Provide the (X, Y) coordinate of the cell's center where the given text is located.  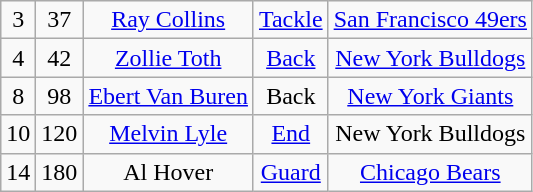
Guard (290, 172)
Chicago Bears (430, 172)
Tackle (290, 20)
3 (18, 20)
42 (60, 58)
120 (60, 134)
180 (60, 172)
4 (18, 58)
37 (60, 20)
Ebert Van Buren (168, 96)
8 (18, 96)
New York Giants (430, 96)
Ray Collins (168, 20)
End (290, 134)
San Francisco 49ers (430, 20)
Zollie Toth (168, 58)
10 (18, 134)
14 (18, 172)
Melvin Lyle (168, 134)
Al Hover (168, 172)
98 (60, 96)
